Scan for the cell matching the given text and deliver its (x, y) coordinate at center. 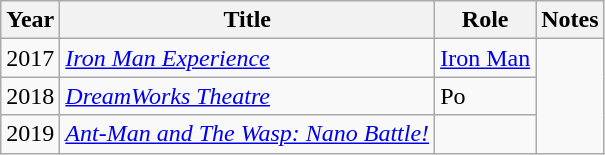
2019 (30, 134)
2018 (30, 96)
DreamWorks Theatre (248, 96)
Ant-Man and The Wasp: Nano Battle! (248, 134)
Notes (570, 20)
Iron Man Experience (248, 58)
Title (248, 20)
Role (486, 20)
Po (486, 96)
Year (30, 20)
2017 (30, 58)
Iron Man (486, 58)
